Extract the [X, Y] coordinate from the center of the cell holding the provided text.  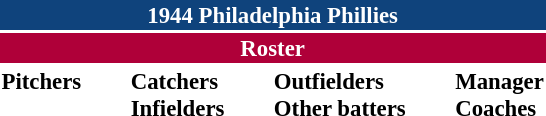
Roster [272, 48]
1944 Philadelphia Phillies [272, 15]
